Find where the given text appears and provide that cell's center as (X, Y) coordinate. 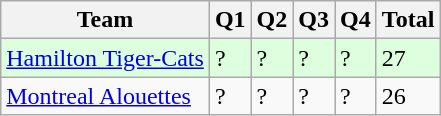
Team (106, 20)
Q3 (314, 20)
27 (408, 58)
Total (408, 20)
Hamilton Tiger-Cats (106, 58)
Q1 (230, 20)
Montreal Alouettes (106, 96)
Q4 (356, 20)
26 (408, 96)
Q2 (272, 20)
